Provide the (X, Y) coordinate of the cell's center where the given text is located.  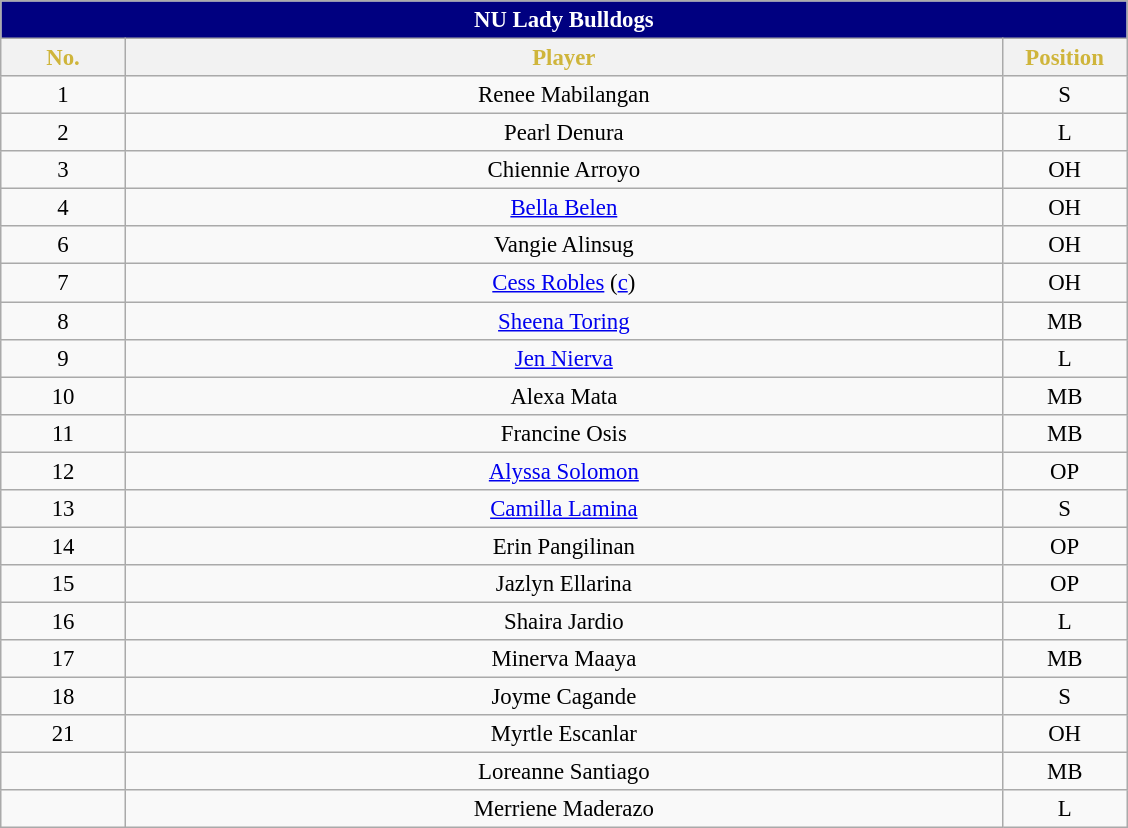
9 (64, 358)
Camilla Lamina (564, 509)
11 (64, 433)
Myrtle Escanlar (564, 734)
18 (64, 697)
Player (564, 58)
17 (64, 659)
Loreanne Santiago (564, 772)
13 (64, 509)
7 (64, 283)
Vangie Alinsug (564, 245)
Minerva Maaya (564, 659)
Jazlyn Ellarina (564, 584)
10 (64, 396)
6 (64, 245)
8 (64, 321)
NU Lady Bulldogs (564, 20)
3 (64, 170)
15 (64, 584)
Cess Robles (c) (564, 283)
Chiennie Arroyo (564, 170)
Alexa Mata (564, 396)
Merriene Maderazo (564, 809)
4 (64, 208)
Erin Pangilinan (564, 546)
Alyssa Solomon (564, 471)
Bella Belen (564, 208)
Joyme Cagande (564, 697)
Jen Nierva (564, 358)
No. (64, 58)
Sheena Toring (564, 321)
21 (64, 734)
16 (64, 621)
Shaira Jardio (564, 621)
Francine Osis (564, 433)
Pearl Denura (564, 133)
1 (64, 95)
Position (1064, 58)
Renee Mabilangan (564, 95)
12 (64, 471)
2 (64, 133)
14 (64, 546)
